Detect which cell encompasses the target text, then output its [x, y] center coordinate. 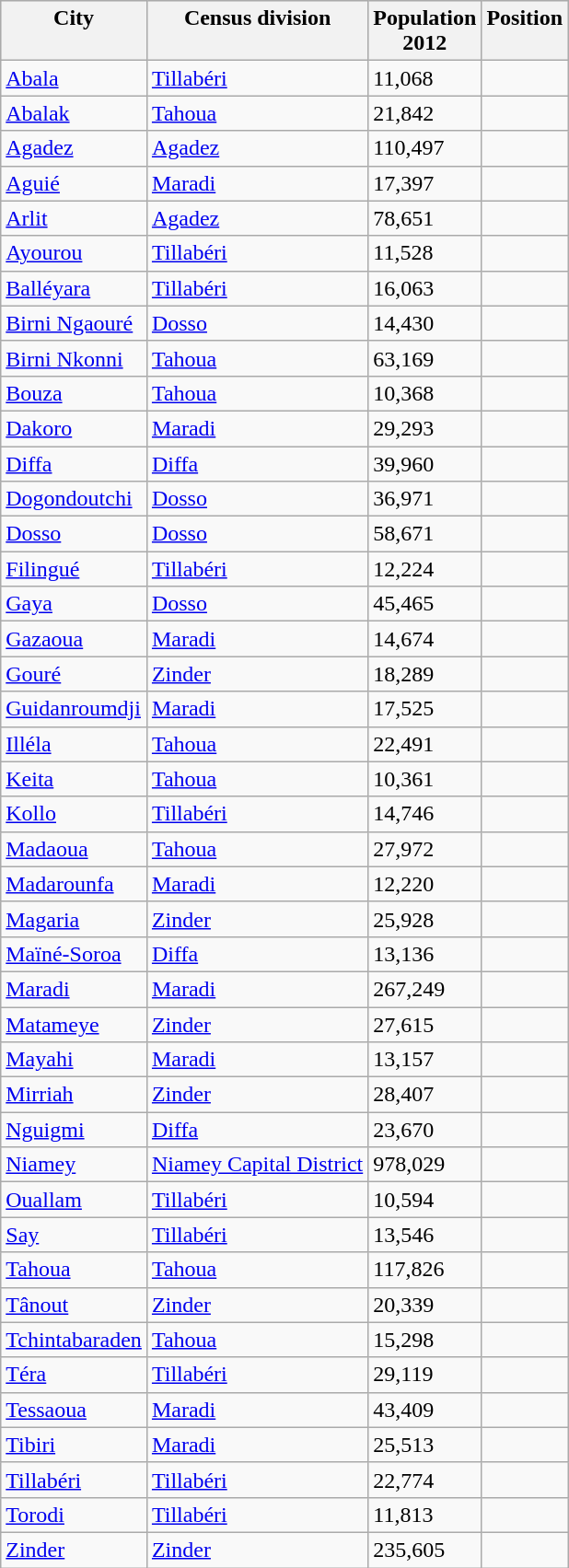
Nguigmi [74, 1130]
58,671 [425, 534]
978,029 [425, 1165]
Mayahi [74, 1060]
12,220 [425, 884]
11,068 [425, 78]
27,972 [425, 849]
21,842 [425, 113]
13,546 [425, 1235]
Birni Nkonni [74, 358]
36,971 [425, 499]
Aguié [74, 183]
Keita [74, 779]
267,249 [425, 989]
14,430 [425, 323]
39,960 [425, 463]
13,136 [425, 954]
Matameye [74, 1025]
110,497 [425, 148]
Ouallam [74, 1200]
Dogondoutchi [74, 499]
Abalak [74, 113]
12,224 [425, 569]
10,361 [425, 779]
Dakoro [74, 428]
10,594 [425, 1200]
45,465 [425, 604]
14,746 [425, 814]
Niamey [74, 1165]
25,928 [425, 919]
28,407 [425, 1095]
Gaya [74, 604]
11,528 [425, 253]
Birni Ngaouré [74, 323]
City [74, 31]
78,651 [425, 218]
10,368 [425, 393]
Tessaoua [74, 1410]
Téra [74, 1375]
27,615 [425, 1025]
Census division [257, 31]
Guidanroumdji [74, 709]
23,670 [425, 1130]
Tchintabaraden [74, 1340]
29,119 [425, 1375]
Torodi [74, 1515]
14,674 [425, 639]
Arlit [74, 218]
Madarounfa [74, 884]
20,339 [425, 1305]
Mirriah [74, 1095]
Madaoua [74, 849]
Tibiri [74, 1445]
Niamey Capital District [257, 1165]
11,813 [425, 1515]
Abala [74, 78]
Magaria [74, 919]
Gazaoua [74, 639]
18,289 [425, 674]
16,063 [425, 288]
Say [74, 1235]
Illéla [74, 744]
Tânout [74, 1305]
Filingué [74, 569]
17,397 [425, 183]
Maïné-Soroa [74, 954]
63,169 [425, 358]
Ayourou [74, 253]
Gouré [74, 674]
43,409 [425, 1410]
Population2012 [425, 31]
13,157 [425, 1060]
117,826 [425, 1270]
Kollo [74, 814]
Balléyara [74, 288]
22,774 [425, 1480]
25,513 [425, 1445]
17,525 [425, 709]
15,298 [425, 1340]
235,605 [425, 1550]
Position [525, 31]
29,293 [425, 428]
22,491 [425, 744]
Bouza [74, 393]
